Return (x, y) of the center of cell containing provided text 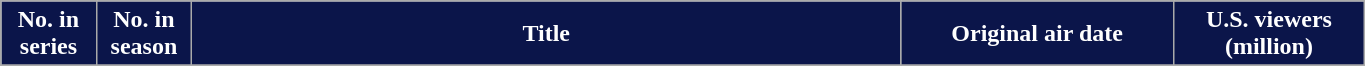
No. inseries (48, 34)
No. inseason (144, 34)
Original air date (1038, 34)
U.S. viewers(million) (1268, 34)
Title (546, 34)
